Locate the cell with the specified text and output its [x, y] center coordinate. 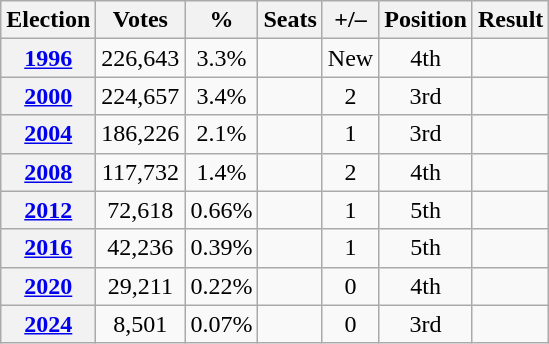
186,226 [140, 134]
2000 [48, 96]
Seats [290, 20]
3.3% [222, 58]
224,657 [140, 96]
% [222, 20]
0.66% [222, 210]
2008 [48, 172]
0.39% [222, 248]
+/– [350, 20]
226,643 [140, 58]
8,501 [140, 324]
2004 [48, 134]
1996 [48, 58]
2020 [48, 286]
117,732 [140, 172]
Election [48, 20]
New [350, 58]
Votes [140, 20]
42,236 [140, 248]
72,618 [140, 210]
2024 [48, 324]
0.22% [222, 286]
2016 [48, 248]
2012 [48, 210]
Result [510, 20]
29,211 [140, 286]
1.4% [222, 172]
Position [426, 20]
3.4% [222, 96]
0.07% [222, 324]
2.1% [222, 134]
